Provide the [X, Y] coordinate of the cell's center where the given text is located.  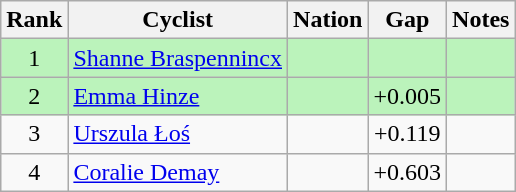
3 [34, 134]
2 [34, 96]
Shanne Braspennincx [178, 58]
Cyclist [178, 20]
4 [34, 172]
+0.119 [408, 134]
Coralie Demay [178, 172]
Nation [328, 20]
Notes [481, 20]
Emma Hinze [178, 96]
+0.005 [408, 96]
+0.603 [408, 172]
Urszula Łoś [178, 134]
Gap [408, 20]
Rank [34, 20]
1 [34, 58]
